Determine the [x, y] coordinate at the center of the cell enclosing the given text.  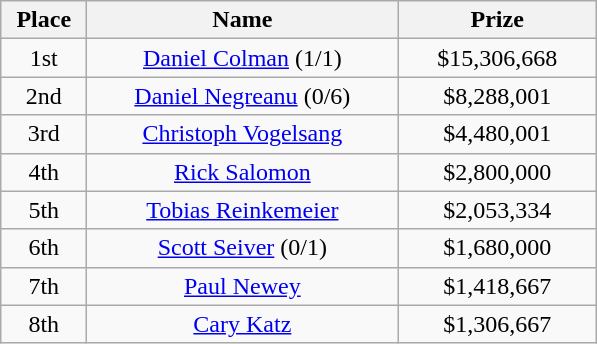
Prize [498, 20]
$2,800,000 [498, 172]
6th [44, 248]
2nd [44, 96]
Cary Katz [242, 324]
Place [44, 20]
$8,288,001 [498, 96]
4th [44, 172]
3rd [44, 134]
Paul Newey [242, 286]
Name [242, 20]
$15,306,668 [498, 58]
Daniel Colman (1/1) [242, 58]
Scott Seiver (0/1) [242, 248]
$2,053,334 [498, 210]
5th [44, 210]
7th [44, 286]
$1,306,667 [498, 324]
8th [44, 324]
Rick Salomon [242, 172]
1st [44, 58]
Daniel Negreanu (0/6) [242, 96]
$1,418,667 [498, 286]
Tobias Reinkemeier [242, 210]
$4,480,001 [498, 134]
$1,680,000 [498, 248]
Christoph Vogelsang [242, 134]
